Output the (x, y) coordinate of the center of the cell containing the given text.  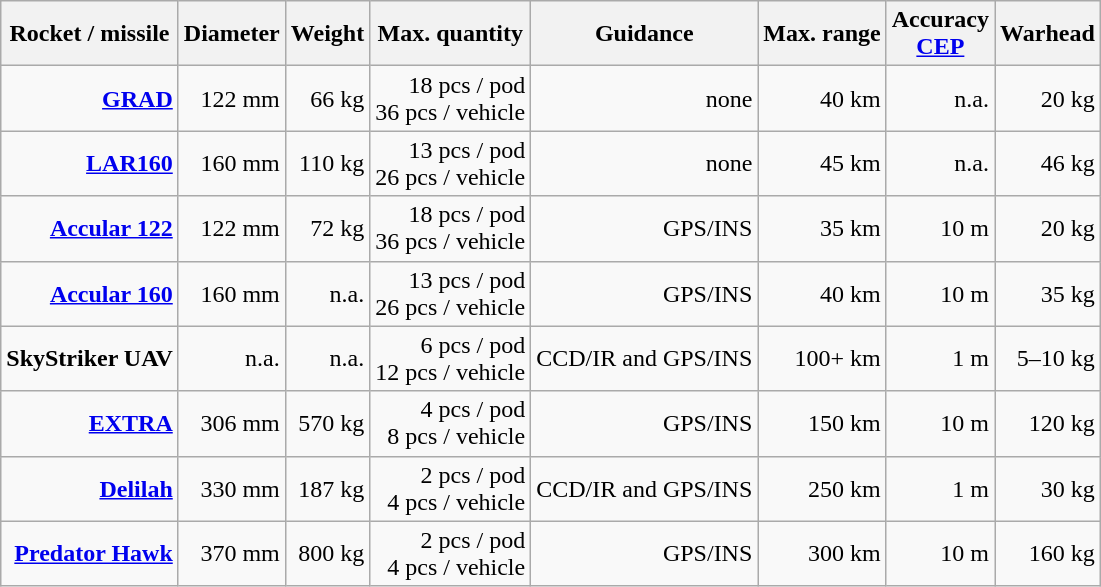
Accular 122 (90, 228)
Diameter (232, 34)
35 kg (1048, 294)
250 km (822, 488)
AccuracyCEP (940, 34)
187 kg (327, 488)
35 km (822, 228)
45 km (822, 164)
Guidance (644, 34)
150 km (822, 424)
5–10 kg (1048, 358)
Rocket / missile (90, 34)
LAR160 (90, 164)
330 mm (232, 488)
30 kg (1048, 488)
6 pcs / pod12 pcs / vehicle (450, 358)
Accular 160 (90, 294)
Delilah (90, 488)
GRAD (90, 98)
120 kg (1048, 424)
72 kg (327, 228)
Warhead (1048, 34)
SkyStriker UAV (90, 358)
570 kg (327, 424)
306 mm (232, 424)
370 mm (232, 554)
Max. quantity (450, 34)
100+ km (822, 358)
160 kg (1048, 554)
66 kg (327, 98)
4 pcs / pod8 pcs / vehicle (450, 424)
Weight (327, 34)
46 kg (1048, 164)
Predator Hawk (90, 554)
110 kg (327, 164)
800 kg (327, 554)
EXTRA (90, 424)
Max. range (822, 34)
300 km (822, 554)
